For the text-containing cell, return its midpoint in [x, y] coordinate format. 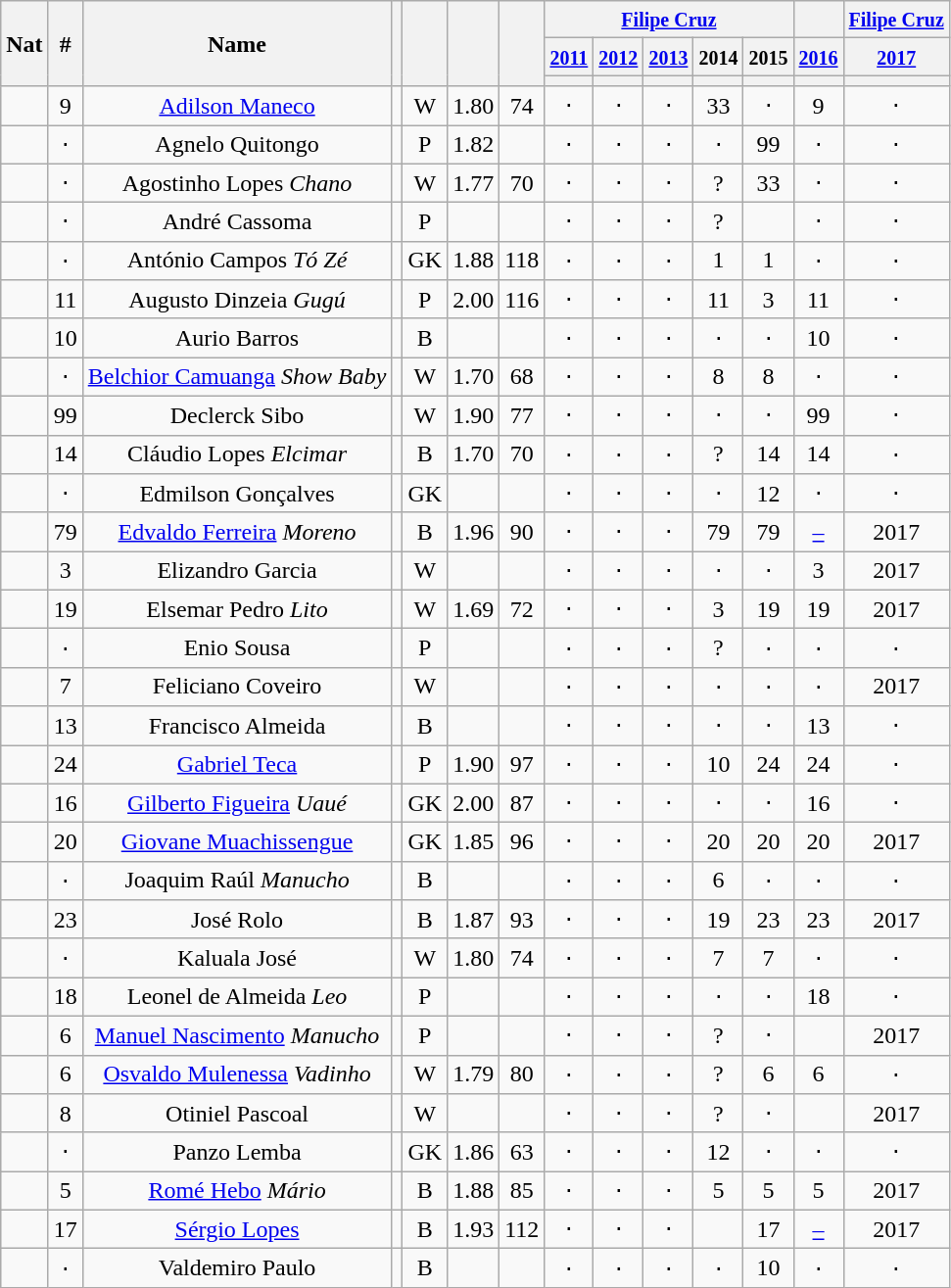
72 [522, 609]
Agostinho Lopes Chano [237, 183]
90 [522, 532]
2014 [719, 57]
1.93 [474, 1229]
Cláudio Lopes Elcimar [237, 454]
1.82 [474, 145]
José Rolo [237, 920]
1.86 [474, 1152]
Augusto Dinzeia Gugú [237, 300]
2011 [569, 57]
António Campos Tó Zé [237, 261]
Nat [24, 43]
Kaluala José [237, 958]
Declerck Sibo [237, 415]
Name [237, 43]
Giovane Muachissengue [237, 842]
Edvaldo Ferreira Moreno [237, 532]
Panzo Lemba [237, 1152]
116 [522, 300]
Francisco Almeida [237, 726]
2013 [668, 57]
Aurio Barros [237, 338]
Agnelo Quitongo [237, 145]
Valdemiro Paulo [237, 1268]
63 [522, 1152]
Osvaldo Mulenessa Vadinho [237, 1074]
Leonel de Almeida Leo [237, 997]
77 [522, 415]
1.87 [474, 920]
118 [522, 261]
97 [522, 764]
Romé Hebo Mário [237, 1191]
Belchior Camuanga Show Baby [237, 377]
1.77 [474, 183]
2016 [819, 57]
1.69 [474, 609]
Gabriel Teca [237, 764]
1.79 [474, 1074]
Edmilson Gonçalves [237, 494]
85 [522, 1191]
Adilson Maneco [237, 106]
96 [522, 842]
Sérgio Lopes [237, 1229]
Joaquim Raúl Manucho [237, 881]
93 [522, 920]
Feliciano Coveiro [237, 687]
1.85 [474, 842]
68 [522, 377]
Enio Sousa [237, 648]
Manuel Nascimento Manucho [237, 1035]
80 [522, 1074]
Gilberto Figueira Uaué [237, 803]
112 [522, 1229]
1.96 [474, 532]
# [65, 43]
Otiniel Pascoal [237, 1114]
André Cassoma [237, 222]
2012 [619, 57]
Elsemar Pedro Lito [237, 609]
2015 [768, 57]
87 [522, 803]
Elizandro Garcia [237, 571]
